Detect which cell encompasses the target text, then output its [x, y] center coordinate. 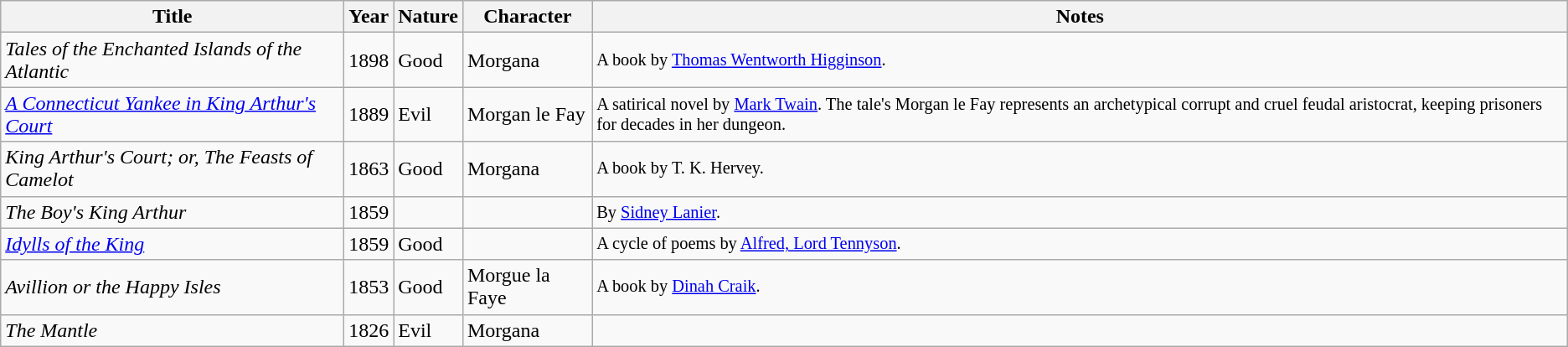
Notes [1080, 17]
Title [173, 17]
Avillion or the Happy Isles [173, 287]
A cycle of poems by Alfred, Lord Tennyson. [1080, 244]
A book by Thomas Wentworth Higginson. [1080, 60]
Nature [429, 17]
1826 [369, 330]
1853 [369, 287]
1889 [369, 114]
King Arthur's Court; or, The Feasts of Camelot [173, 169]
A book by T. K. Hervey. [1080, 169]
A book by Dinah Craik. [1080, 287]
1898 [369, 60]
Tales of the Enchanted Islands of the Atlantic [173, 60]
Year [369, 17]
Character [528, 17]
Morgue la Faye [528, 287]
Idylls of the King [173, 244]
A Connecticut Yankee in King Arthur's Court [173, 114]
The Boy's King Arthur [173, 212]
The Mantle [173, 330]
1863 [369, 169]
Morgan le Fay [528, 114]
By Sidney Lanier. [1080, 212]
